Locate the cell with the specified text and output its [x, y] center coordinate. 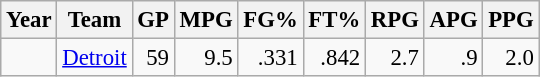
.842 [334, 58]
FG% [270, 20]
Detroit [94, 58]
2.0 [511, 58]
APG [454, 20]
9.5 [206, 58]
2.7 [396, 58]
MPG [206, 20]
Team [94, 20]
Year [29, 20]
RPG [396, 20]
.9 [454, 58]
.331 [270, 58]
59 [153, 58]
GP [153, 20]
PPG [511, 20]
FT% [334, 20]
